Pinpoint the cell where the given text exists, returning its (X, Y) midpoint coordinate. 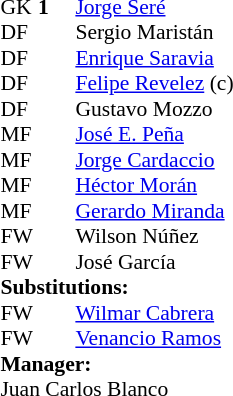
Manager: (116, 364)
Venancio Ramos (154, 339)
Wilson Núñez (154, 237)
Gustavo Mozzo (154, 109)
Jorge Cardaccio (154, 160)
Héctor Morán (154, 185)
José E. Peña (154, 135)
Sergio Maristán (154, 33)
Wilmar Cabrera (154, 313)
Enrique Saravia (154, 58)
Gerardo Miranda (154, 211)
Felipe Revelez (c) (154, 83)
Substitutions: (116, 287)
José García (154, 262)
